Detect which cell encompasses the target text, then output its (x, y) center coordinate. 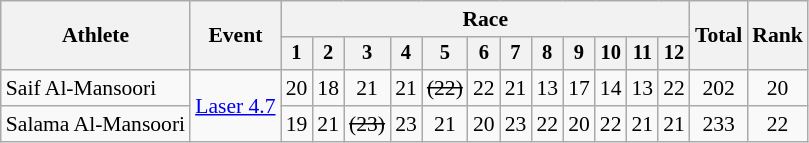
(22) (445, 88)
Laser 4.7 (235, 106)
Athlete (96, 36)
4 (406, 54)
9 (579, 54)
202 (718, 88)
6 (484, 54)
233 (718, 124)
11 (642, 54)
Event (235, 36)
2 (328, 54)
Saif Al-Mansoori (96, 88)
18 (328, 88)
(23) (367, 124)
8 (547, 54)
7 (516, 54)
Total (718, 36)
Salama Al-Mansoori (96, 124)
12 (674, 54)
1 (297, 54)
14 (611, 88)
5 (445, 54)
3 (367, 54)
Rank (778, 36)
17 (579, 88)
Race (486, 19)
19 (297, 124)
10 (611, 54)
